Output the [x, y] coordinate of the center of the cell containing the given text.  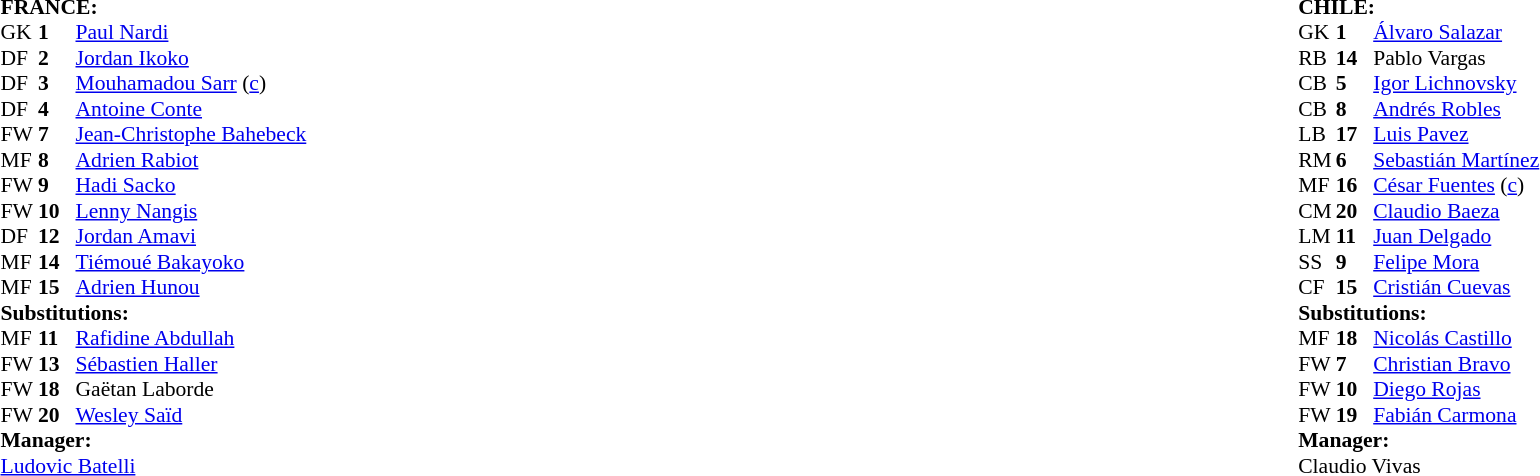
Felipe Mora [1456, 262]
17 [1355, 135]
Hadi Sacko [192, 185]
Andrés Robles [1456, 109]
Adrien Rabiot [192, 160]
Mouhamadou Sarr (c) [192, 83]
Fabián Carmona [1456, 415]
Paul Nardi [192, 33]
CM [1317, 211]
4 [57, 109]
Jordan Ikoko [192, 58]
Cristián Cuevas [1456, 287]
Lenny Nangis [192, 211]
Jean-Christophe Bahebeck [192, 135]
Rafidine Abdullah [192, 339]
Tiémoué Bakayoko [192, 262]
Sebastián Martínez [1456, 160]
Álvaro Salazar [1456, 33]
Claudio Baeza [1456, 211]
Christian Bravo [1456, 364]
Diego Rojas [1456, 389]
Pablo Vargas [1456, 58]
LM [1317, 237]
Sébastien Haller [192, 364]
RM [1317, 160]
6 [1355, 160]
16 [1355, 185]
Juan Delgado [1456, 237]
19 [1355, 415]
RB [1317, 58]
Luis Pavez [1456, 135]
2 [57, 58]
Gaëtan Laborde [192, 389]
Adrien Hunou [192, 287]
Wesley Saïd [192, 415]
Jordan Amavi [192, 237]
5 [1355, 83]
13 [57, 364]
Antoine Conte [192, 109]
3 [57, 83]
CF [1317, 287]
César Fuentes (c) [1456, 185]
LB [1317, 135]
12 [57, 237]
Nicolás Castillo [1456, 339]
SS [1317, 262]
Igor Lichnovsky [1456, 83]
